Extract the (X, Y) coordinate from the center of the cell holding the provided text.  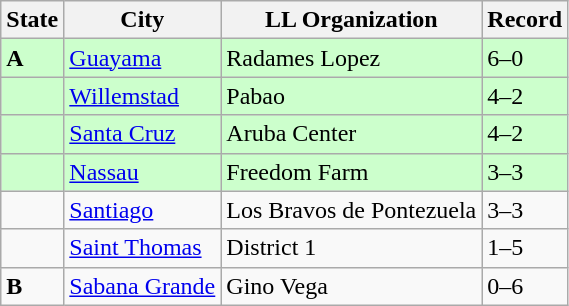
Santiago (142, 210)
1–5 (525, 248)
Los Bravos de Pontezuela (352, 210)
0–6 (525, 286)
Sabana Grande (142, 286)
Guayama (142, 58)
District 1 (352, 248)
Radames Lopez (352, 58)
City (142, 20)
B (32, 286)
6–0 (525, 58)
Aruba Center (352, 134)
LL Organization (352, 20)
Record (525, 20)
Willemstad (142, 96)
Nassau (142, 172)
A (32, 58)
Freedom Farm (352, 172)
Pabao (352, 96)
State (32, 20)
Saint Thomas (142, 248)
Santa Cruz (142, 134)
Gino Vega (352, 286)
